Search for the cell housing the specified text and yield its [X, Y] center coordinate. 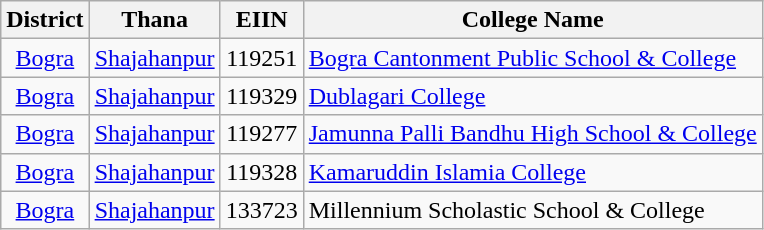
District [45, 20]
119277 [262, 134]
Thana [154, 20]
119328 [262, 172]
Kamaruddin Islamia College [532, 172]
133723 [262, 210]
119329 [262, 96]
Jamunna Palli Bandhu High School & College [532, 134]
EIIN [262, 20]
119251 [262, 58]
Bogra Cantonment Public School & College [532, 58]
Dublagari College [532, 96]
Millennium Scholastic School & College [532, 210]
College Name [532, 20]
